Return the [X, Y] coordinate for the center point of the cell that contains the specified text.  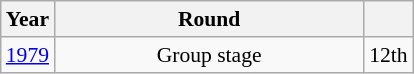
1979 [28, 55]
Year [28, 19]
12th [388, 55]
Round [209, 19]
Group stage [209, 55]
